Extract the (x, y) coordinate from the center of the cell holding the provided text.  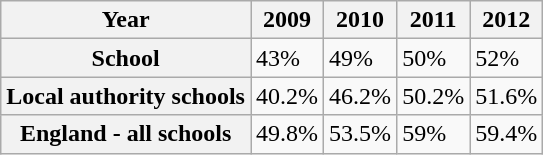
59.4% (506, 134)
40.2% (286, 96)
2009 (286, 20)
49.8% (286, 134)
51.6% (506, 96)
2010 (360, 20)
46.2% (360, 96)
52% (506, 58)
49% (360, 58)
2012 (506, 20)
2011 (434, 20)
England - all schools (126, 134)
43% (286, 58)
53.5% (360, 134)
Local authority schools (126, 96)
59% (434, 134)
School (126, 58)
50% (434, 58)
Year (126, 20)
50.2% (434, 96)
